Detect which cell encompasses the target text, then output its (X, Y) center coordinate. 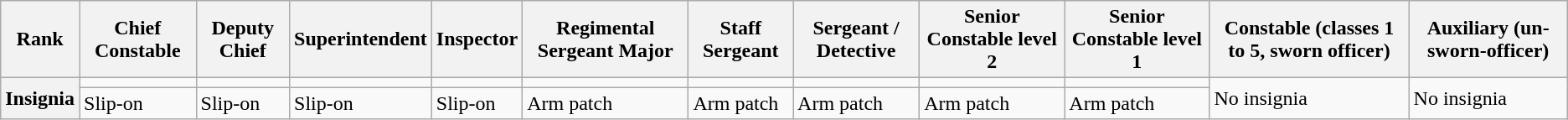
Staff Sergeant (740, 39)
Inspector (477, 39)
Insignia (40, 99)
Superintendent (361, 39)
Senior Constable level 2 (992, 39)
Deputy Chief (243, 39)
Chief Constable (138, 39)
Senior Constable level 1 (1137, 39)
Regimental Sergeant Major (606, 39)
Constable (classes 1 to 5, sworn officer) (1309, 39)
Auxiliary (un-sworn-officer) (1488, 39)
Sergeant / Detective (856, 39)
Rank (40, 39)
